For the text-containing cell, return its midpoint in (x, y) coordinate format. 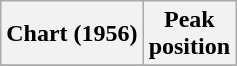
Peakposition (189, 34)
Chart (1956) (72, 34)
